For the text-containing cell, return its midpoint in (X, Y) coordinate format. 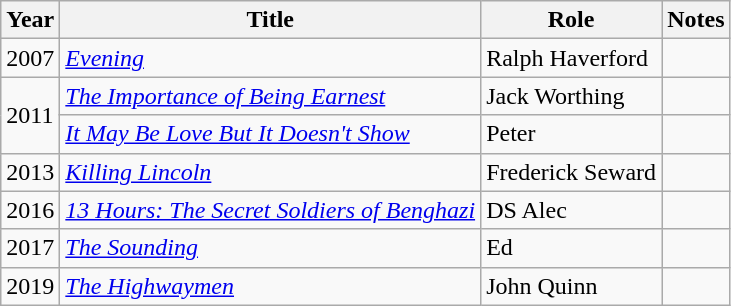
2013 (30, 172)
The Highwaymen (270, 286)
Evening (270, 58)
The Sounding (270, 248)
Title (270, 20)
2011 (30, 115)
Notes (696, 20)
Year (30, 20)
Killing Lincoln (270, 172)
Jack Worthing (572, 96)
2016 (30, 210)
Frederick Seward (572, 172)
Ed (572, 248)
Peter (572, 134)
2019 (30, 286)
13 Hours: The Secret Soldiers of Benghazi (270, 210)
Role (572, 20)
John Quinn (572, 286)
The Importance of Being Earnest (270, 96)
2017 (30, 248)
DS Alec (572, 210)
Ralph Haverford (572, 58)
2007 (30, 58)
It May Be Love But It Doesn't Show (270, 134)
